Pinpoint the cell where the given text exists, returning its [x, y] midpoint coordinate. 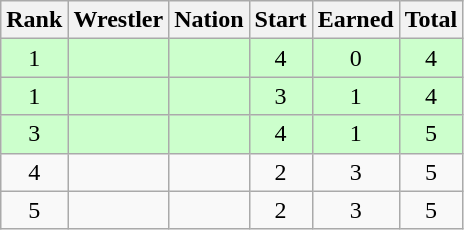
0 [356, 58]
Nation [209, 20]
Earned [356, 20]
Rank [34, 20]
Total [431, 20]
Wrestler [118, 20]
Start [280, 20]
